From the cell containing the given text, extract its center point as (x, y) coordinate. 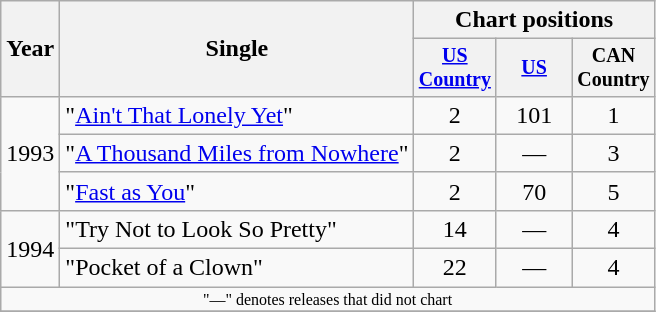
US (534, 68)
70 (534, 191)
Chart positions (534, 20)
"A Thousand Miles from Nowhere" (237, 153)
Single (237, 49)
Year (30, 49)
3 (614, 153)
101 (534, 115)
1 (614, 115)
CAN Country (614, 68)
"—" denotes releases that did not chart (328, 299)
5 (614, 191)
1993 (30, 153)
1994 (30, 248)
"Fast as You" (237, 191)
"Ain't That Lonely Yet" (237, 115)
"Pocket of a Clown" (237, 268)
"Try Not to Look So Pretty" (237, 229)
22 (455, 268)
US Country (455, 68)
14 (455, 229)
